Locate the cell with the specified text and output its [x, y] center coordinate. 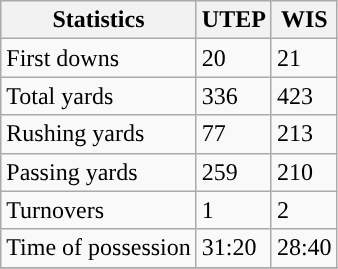
336 [234, 96]
21 [304, 58]
423 [304, 96]
Rushing yards [99, 134]
Time of possession [99, 248]
213 [304, 134]
Turnovers [99, 210]
1 [234, 210]
210 [304, 172]
31:20 [234, 248]
77 [234, 134]
28:40 [304, 248]
Passing yards [99, 172]
UTEP [234, 20]
WIS [304, 20]
Total yards [99, 96]
First downs [99, 58]
2 [304, 210]
259 [234, 172]
20 [234, 58]
Statistics [99, 20]
